Find where the given text appears and provide that cell's center as [x, y] coordinate. 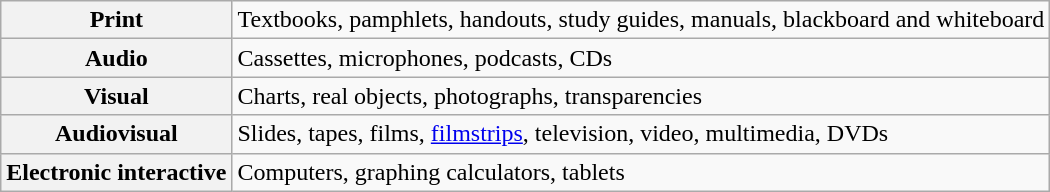
Audio [116, 58]
Audiovisual [116, 134]
Visual [116, 96]
Electronic interactive [116, 172]
Charts, real objects, photographs, transparencies [641, 96]
Textbooks, pamphlets, handouts, study guides, manuals, blackboard and whiteboard [641, 20]
Computers, graphing calculators, tablets [641, 172]
Cassettes, microphones, podcasts, CDs [641, 58]
Slides, tapes, films, filmstrips, television, video, multimedia, DVDs [641, 134]
Print [116, 20]
